Output the (x, y) coordinate of the center of the cell containing the given text.  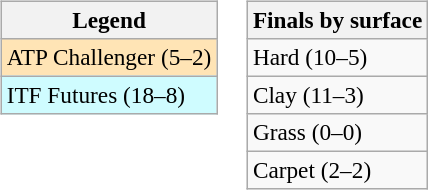
Legend (108, 20)
ATP Challenger (5–2) (108, 57)
Grass (0–0) (337, 133)
Carpet (2–2) (337, 171)
Hard (10–5) (337, 57)
Clay (11–3) (337, 95)
ITF Futures (18–8) (108, 95)
Finals by surface (337, 20)
